Return [X, Y] of the center of cell containing provided text 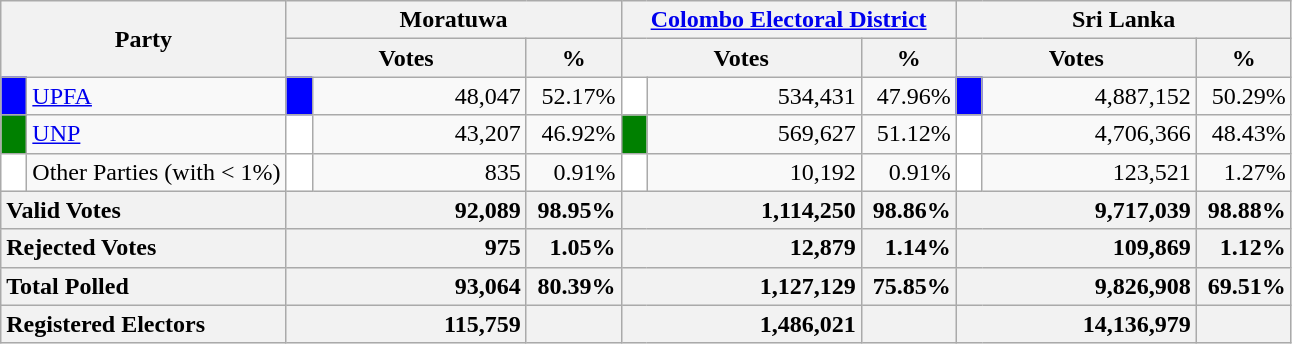
75.85% [908, 286]
1,486,021 [741, 324]
9,717,039 [1076, 210]
Party [144, 39]
4,706,366 [1089, 134]
48,047 [419, 96]
1,114,250 [741, 210]
48.43% [1244, 134]
569,627 [754, 134]
Moratuwa [454, 20]
80.39% [574, 286]
51.12% [908, 134]
534,431 [754, 96]
50.29% [1244, 96]
1.14% [908, 248]
98.88% [1244, 210]
9,826,908 [1076, 286]
14,136,979 [1076, 324]
UPFA [156, 96]
Registered Electors [144, 324]
Colombo Electoral District [788, 20]
Sri Lanka [1124, 20]
4,887,152 [1089, 96]
Rejected Votes [144, 248]
52.17% [574, 96]
1.12% [1244, 248]
115,759 [406, 324]
93,064 [406, 286]
46.92% [574, 134]
92,089 [406, 210]
12,879 [741, 248]
123,521 [1089, 172]
1.05% [574, 248]
98.86% [908, 210]
UNP [156, 134]
Total Polled [144, 286]
Valid Votes [144, 210]
Other Parties (with < 1%) [156, 172]
975 [406, 248]
47.96% [908, 96]
10,192 [754, 172]
835 [419, 172]
98.95% [574, 210]
109,869 [1076, 248]
43,207 [419, 134]
1.27% [1244, 172]
69.51% [1244, 286]
1,127,129 [741, 286]
